Pinpoint the cell where the given text exists, returning its [x, y] midpoint coordinate. 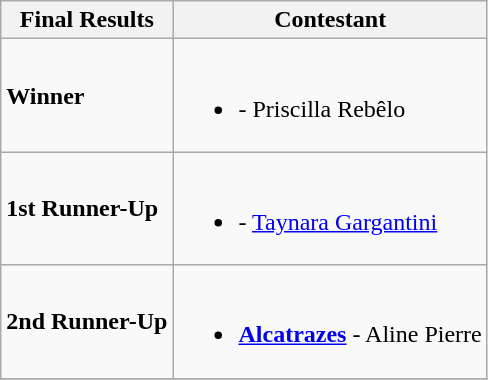
Winner [87, 96]
- Taynara Gargantini [330, 208]
1st Runner-Up [87, 208]
Contestant [330, 20]
Final Results [87, 20]
Alcatrazes - Aline Pierre [330, 322]
- Priscilla Rebêlo [330, 96]
2nd Runner-Up [87, 322]
